Pinpoint the cell where the given text exists, returning its [x, y] midpoint coordinate. 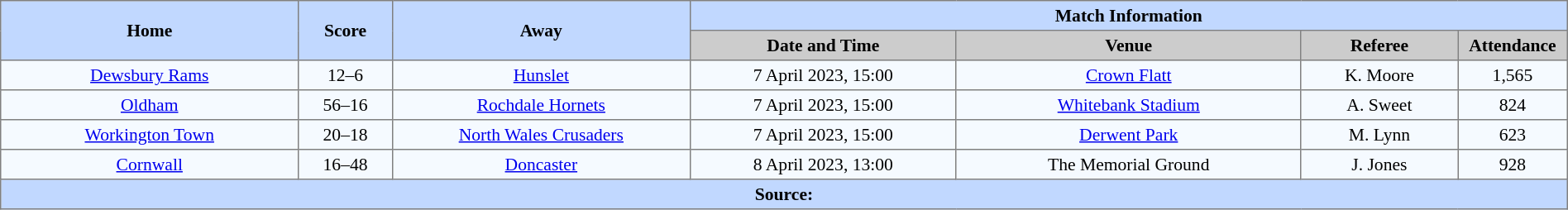
1,565 [1513, 75]
North Wales Crusaders [541, 135]
Venue [1128, 45]
Rochdale Hornets [541, 105]
12–6 [346, 75]
Derwent Park [1128, 135]
Score [346, 31]
Hunslet [541, 75]
A. Sweet [1379, 105]
Home [150, 31]
Source: [784, 194]
928 [1513, 165]
20–18 [346, 135]
16–48 [346, 165]
8 April 2023, 13:00 [823, 165]
Referee [1379, 45]
Dewsbury Rams [150, 75]
Crown Flatt [1128, 75]
623 [1513, 135]
824 [1513, 105]
Match Information [1128, 16]
K. Moore [1379, 75]
Whitebank Stadium [1128, 105]
Oldham [150, 105]
J. Jones [1379, 165]
Away [541, 31]
The Memorial Ground [1128, 165]
Workington Town [150, 135]
Attendance [1513, 45]
56–16 [346, 105]
M. Lynn [1379, 135]
Doncaster [541, 165]
Date and Time [823, 45]
Cornwall [150, 165]
